Return the (x, y) coordinate for the center point of the cell that contains the specified text.  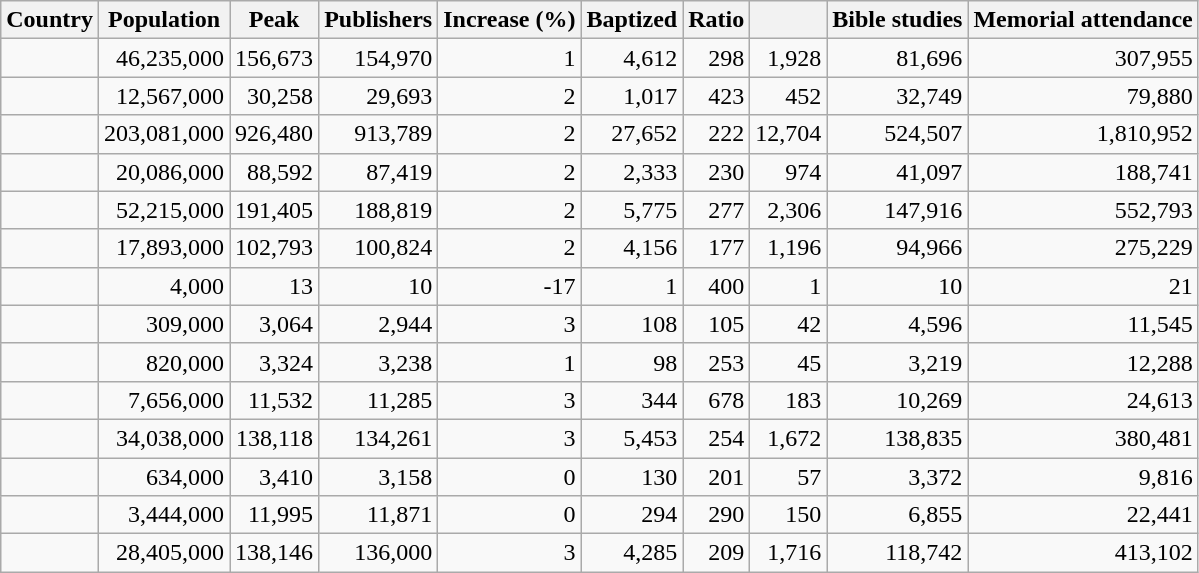
11,995 (274, 515)
21 (1083, 286)
20,086,000 (164, 172)
88,592 (274, 172)
108 (632, 324)
136,000 (378, 553)
380,481 (1083, 438)
28,405,000 (164, 553)
254 (716, 438)
11,545 (1083, 324)
13 (274, 286)
2,944 (378, 324)
11,871 (378, 515)
138,118 (274, 438)
105 (716, 324)
22,441 (1083, 515)
913,789 (378, 134)
156,673 (274, 58)
79,880 (1083, 96)
230 (716, 172)
10,269 (898, 400)
188,741 (1083, 172)
100,824 (378, 248)
413,102 (1083, 553)
222 (716, 134)
1,017 (632, 96)
3,324 (274, 362)
12,704 (788, 134)
52,215,000 (164, 210)
3,444,000 (164, 515)
309,000 (164, 324)
41,097 (898, 172)
275,229 (1083, 248)
2,333 (632, 172)
102,793 (274, 248)
294 (632, 515)
Country (50, 20)
87,419 (378, 172)
11,285 (378, 400)
81,696 (898, 58)
130 (632, 477)
Bible studies (898, 20)
46,235,000 (164, 58)
4,596 (898, 324)
423 (716, 96)
154,970 (378, 58)
634,000 (164, 477)
552,793 (1083, 210)
Baptized (632, 20)
6,855 (898, 515)
1,928 (788, 58)
45 (788, 362)
926,480 (274, 134)
5,775 (632, 210)
24,613 (1083, 400)
191,405 (274, 210)
Publishers (378, 20)
277 (716, 210)
524,507 (898, 134)
Population (164, 20)
12,288 (1083, 362)
4,156 (632, 248)
Increase (%) (510, 20)
201 (716, 477)
17,893,000 (164, 248)
32,749 (898, 96)
94,966 (898, 248)
30,258 (274, 96)
Peak (274, 20)
Ratio (716, 20)
7,656,000 (164, 400)
150 (788, 515)
34,038,000 (164, 438)
3,064 (274, 324)
147,916 (898, 210)
203,081,000 (164, 134)
188,819 (378, 210)
57 (788, 477)
3,238 (378, 362)
1,716 (788, 553)
253 (716, 362)
298 (716, 58)
452 (788, 96)
974 (788, 172)
4,612 (632, 58)
307,955 (1083, 58)
344 (632, 400)
3,410 (274, 477)
3,219 (898, 362)
400 (716, 286)
138,146 (274, 553)
177 (716, 248)
1,196 (788, 248)
209 (716, 553)
Memorial attendance (1083, 20)
5,453 (632, 438)
1,672 (788, 438)
9,816 (1083, 477)
3,372 (898, 477)
820,000 (164, 362)
290 (716, 515)
3,158 (378, 477)
678 (716, 400)
183 (788, 400)
134,261 (378, 438)
118,742 (898, 553)
138,835 (898, 438)
-17 (510, 286)
11,532 (274, 400)
12,567,000 (164, 96)
4,000 (164, 286)
2,306 (788, 210)
27,652 (632, 134)
4,285 (632, 553)
98 (632, 362)
1,810,952 (1083, 134)
29,693 (378, 96)
42 (788, 324)
